Identify which cell holds the provided text, then report its [x, y] central coordinate. 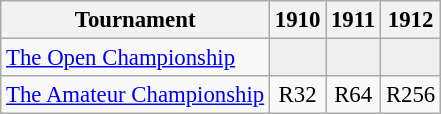
1912 [411, 20]
1910 [298, 20]
The Amateur Championship [136, 95]
R64 [354, 95]
Tournament [136, 20]
R256 [411, 95]
1911 [354, 20]
R32 [298, 95]
The Open Championship [136, 58]
